Find where the given text appears and provide that cell's center as (X, Y) coordinate. 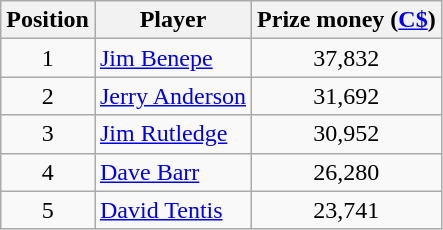
Prize money (C$) (347, 20)
David Tentis (172, 210)
Player (172, 20)
Jerry Anderson (172, 96)
Jim Rutledge (172, 134)
30,952 (347, 134)
1 (48, 58)
5 (48, 210)
4 (48, 172)
31,692 (347, 96)
Jim Benepe (172, 58)
2 (48, 96)
37,832 (347, 58)
26,280 (347, 172)
3 (48, 134)
23,741 (347, 210)
Position (48, 20)
Dave Barr (172, 172)
